Return [X, Y] of the center of cell containing provided text 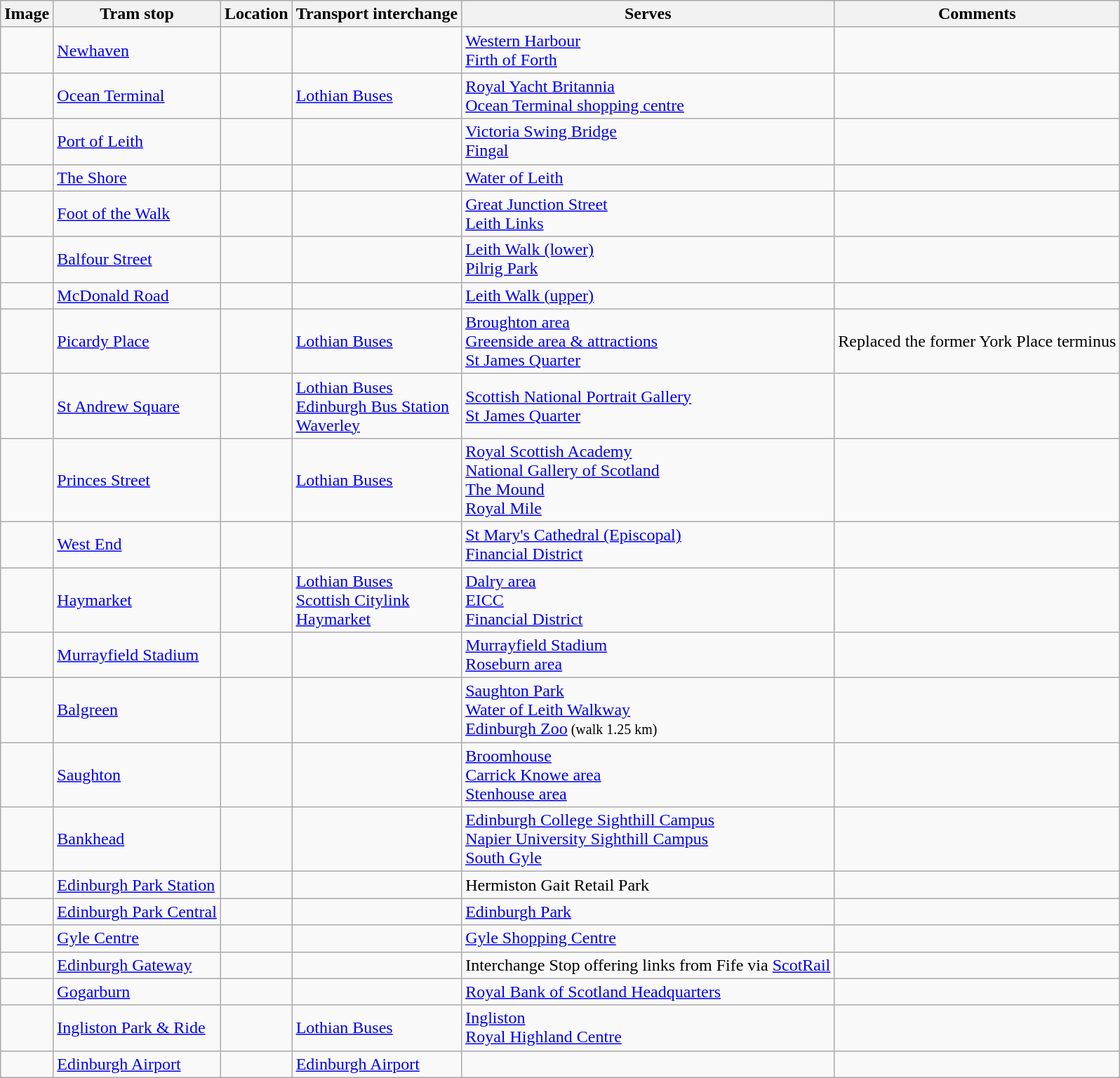
Broughton areaGreenside area & attractionsSt James Quarter [648, 341]
St Mary's Cathedral (Episcopal)Financial District [648, 545]
Scottish National Portrait GallerySt James Quarter [648, 406]
Replaced the former York Place terminus [977, 341]
Balfour Street [138, 260]
Bankhead [138, 839]
Edinburgh Park Station [138, 885]
Princes Street [138, 480]
Haymarket [138, 599]
Tram stop [138, 14]
BroomhouseCarrick Knowe areaStenhouse area [648, 775]
Great Junction StreetLeith Links [648, 213]
Ingliston Park & Ride [138, 1027]
Royal Yacht BritanniaOcean Terminal shopping centre [648, 95]
Transport interchange [377, 14]
Picardy Place [138, 341]
InglistonRoyal Highland Centre [648, 1027]
Foot of the Walk [138, 213]
Royal Scottish AcademyNational Gallery of ScotlandThe MoundRoyal Mile [648, 480]
Leith Walk (lower)Pilrig Park [648, 260]
Port of Leith [138, 142]
The Shore [138, 178]
Saughton [138, 775]
West End [138, 545]
Edinburgh Park Central [138, 912]
Gyle Centre [138, 938]
Western HarbourFirth of Forth [648, 51]
Victoria Swing BridgeFingal [648, 142]
Leith Walk (upper) [648, 295]
Newhaven [138, 51]
Comments [977, 14]
Lothian Buses Edinburgh Bus Station Waverley [377, 406]
Edinburgh Gateway [138, 965]
Edinburgh College Sighthill CampusNapier University Sighthill CampusSouth Gyle [648, 839]
Murrayfield StadiumRoseburn area [648, 656]
Serves [648, 14]
St Andrew Square [138, 406]
Gyle Shopping Centre [648, 938]
Dalry areaEICCFinancial District [648, 599]
Hermiston Gait Retail Park [648, 885]
Royal Bank of Scotland Headquarters [648, 992]
Image [27, 14]
Murrayfield Stadium [138, 656]
Ocean Terminal [138, 95]
Lothian Buses Scottish Citylink Haymarket [377, 599]
Interchange Stop offering links from Fife via ScotRail [648, 965]
Gogarburn [138, 992]
Saughton ParkWater of Leith WalkwayEdinburgh Zoo (walk 1.25 km) [648, 710]
Balgreen [138, 710]
Edinburgh Park [648, 912]
Water of Leith [648, 178]
Location [256, 14]
McDonald Road [138, 295]
